Locate the cell with the specified text and output its [X, Y] center coordinate. 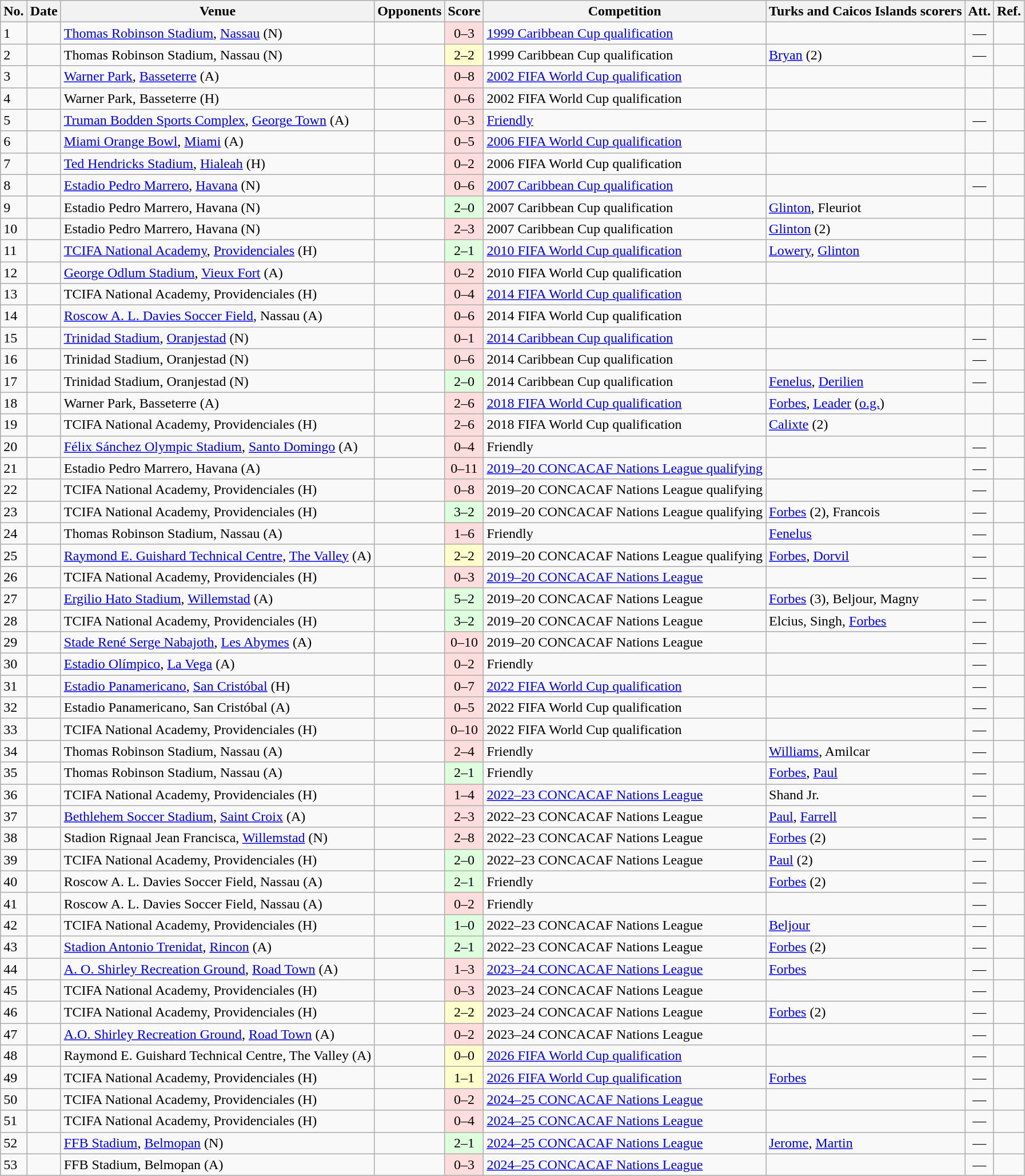
5–2 [464, 599]
1 [14, 33]
53 [14, 1165]
12 [14, 273]
Lowery, Glinton [866, 250]
Forbes, Leader (o.g.) [866, 403]
Stadion Rignaal Jean Francisca, Willemstad (N) [217, 838]
31 [14, 686]
Date [43, 11]
33 [14, 729]
No. [14, 11]
43 [14, 947]
Félix Sánchez Olympic Stadium, Santo Domingo (A) [217, 447]
11 [14, 250]
52 [14, 1143]
51 [14, 1121]
23 [14, 512]
48 [14, 1056]
0–11 [464, 468]
A. O. Shirley Recreation Ground, Road Town (A) [217, 969]
46 [14, 1012]
Forbes, Dorvil [866, 555]
0–7 [464, 686]
Bethlehem Soccer Stadium, Saint Croix (A) [217, 816]
Estadio Pedro Marrero, Havana (A) [217, 468]
18 [14, 403]
0–0 [464, 1056]
Bryan (2) [866, 55]
Att. [979, 11]
Truman Bodden Sports Complex, George Town (A) [217, 120]
10 [14, 229]
37 [14, 816]
Ref. [1008, 11]
Forbes, Paul [866, 773]
3 [14, 77]
34 [14, 751]
1–3 [464, 969]
8 [14, 185]
1–1 [464, 1078]
Shand Jr. [866, 795]
FFB Stadium, Belmopan (N) [217, 1143]
40 [14, 882]
5 [14, 120]
Beljour [866, 925]
Ted Hendricks Stadium, Hialeah (H) [217, 164]
Stade René Serge Nabajoth, Les Abymes (A) [217, 643]
Paul, Farrell [866, 816]
Jerome, Martin [866, 1143]
29 [14, 643]
Estadio Panamericano, San Cristóbal (A) [217, 708]
Estadio Olímpico, La Vega (A) [217, 664]
Elcius, Singh, Forbes [866, 620]
1–4 [464, 795]
16 [14, 360]
2–4 [464, 751]
FFB Stadium, Belmopan (A) [217, 1165]
41 [14, 903]
28 [14, 620]
4 [14, 98]
Venue [217, 11]
17 [14, 381]
20 [14, 447]
Stadion Antonio Trenidat, Rincon (A) [217, 947]
32 [14, 708]
Fenelus [866, 533]
50 [14, 1099]
Miami Orange Bowl, Miami (A) [217, 142]
6 [14, 142]
Ergilio Hato Stadium, Willemstad (A) [217, 599]
Calixte (2) [866, 425]
22 [14, 490]
George Odlum Stadium, Vieux Fort (A) [217, 273]
14 [14, 316]
36 [14, 795]
0–1 [464, 338]
9 [14, 207]
24 [14, 533]
15 [14, 338]
Competition [625, 11]
Opponents [409, 11]
27 [14, 599]
Paul (2) [866, 860]
21 [14, 468]
Turks and Caicos Islands scorers [866, 11]
19 [14, 425]
Fenelus, Derilien [866, 381]
47 [14, 1034]
Williams, Amilcar [866, 751]
Glinton (2) [866, 229]
38 [14, 838]
Warner Park, Basseterre (H) [217, 98]
42 [14, 925]
45 [14, 991]
2 [14, 55]
35 [14, 773]
2–8 [464, 838]
Forbes (2), Francois [866, 512]
7 [14, 164]
Glinton, Fleuriot [866, 207]
13 [14, 294]
39 [14, 860]
44 [14, 969]
30 [14, 664]
Forbes (3), Beljour, Magny [866, 599]
1–0 [464, 925]
Score [464, 11]
A.O. Shirley Recreation Ground, Road Town (A) [217, 1034]
Estadio Panamericano, San Cristóbal (H) [217, 686]
26 [14, 577]
1–6 [464, 533]
49 [14, 1078]
25 [14, 555]
